From the cell containing the given text, extract its center point as (x, y) coordinate. 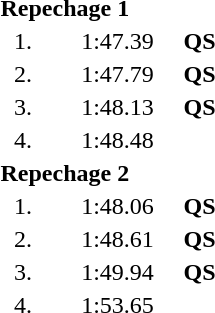
1:49.94 (118, 272)
1:48.06 (118, 206)
1:48.13 (118, 107)
1:47.39 (118, 41)
1:47.79 (118, 74)
1:48.48 (118, 140)
1:48.61 (118, 239)
